From the cell containing the given text, extract its center point as (X, Y) coordinate. 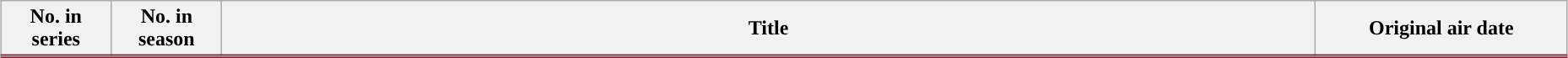
Original air date (1441, 29)
No. inseries (56, 29)
No. inseason (167, 29)
Title (768, 29)
